Determine the [X, Y] coordinate at the center of the cell enclosing the given text.  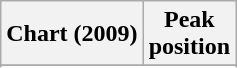
Chart (2009) [72, 34]
Peakposition [189, 34]
